Scan for the cell matching the given text and deliver its (x, y) coordinate at center. 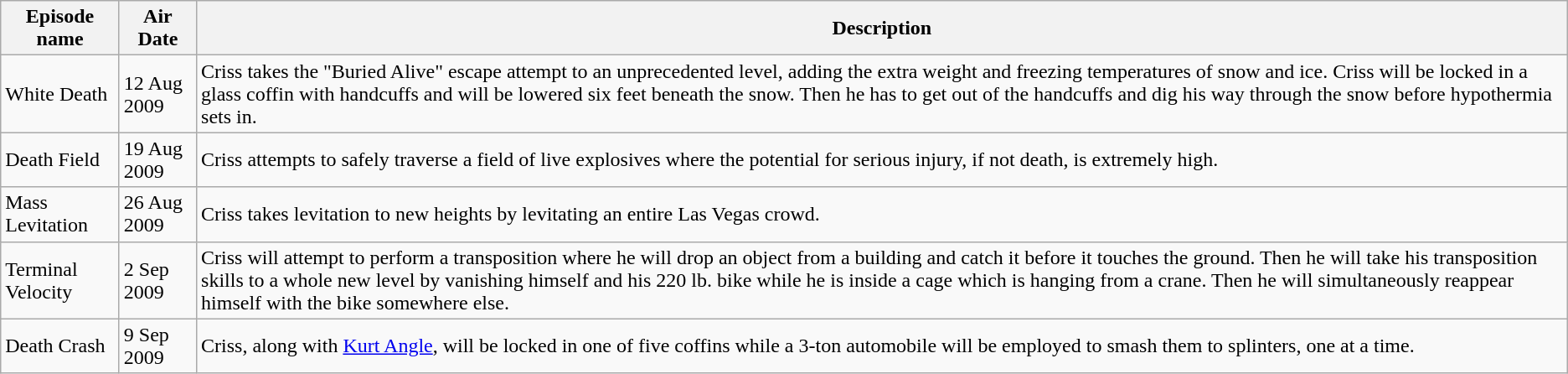
Criss attempts to safely traverse a field of live explosives where the potential for serious injury, if not death, is extremely high. (883, 159)
19 Aug 2009 (157, 159)
12 Aug 2009 (157, 94)
Criss takes levitation to new heights by levitating an entire Las Vegas crowd. (883, 215)
Mass Levitation (60, 215)
White Death (60, 94)
26 Aug 2009 (157, 215)
Air Date (157, 29)
Episode name (60, 29)
Description (883, 29)
Death Field (60, 159)
2 Sep 2009 (157, 280)
Death Crash (60, 345)
9 Sep 2009 (157, 345)
Terminal Velocity (60, 280)
